Return (x, y) of the center of cell containing provided text 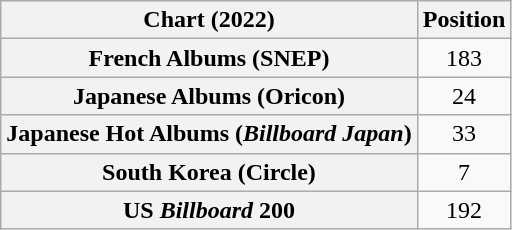
Japanese Hot Albums (Billboard Japan) (209, 134)
183 (464, 58)
South Korea (Circle) (209, 172)
24 (464, 96)
Position (464, 20)
33 (464, 134)
192 (464, 210)
US Billboard 200 (209, 210)
French Albums (SNEP) (209, 58)
7 (464, 172)
Japanese Albums (Oricon) (209, 96)
Chart (2022) (209, 20)
